Find where the given text appears and provide that cell's center as [x, y] coordinate. 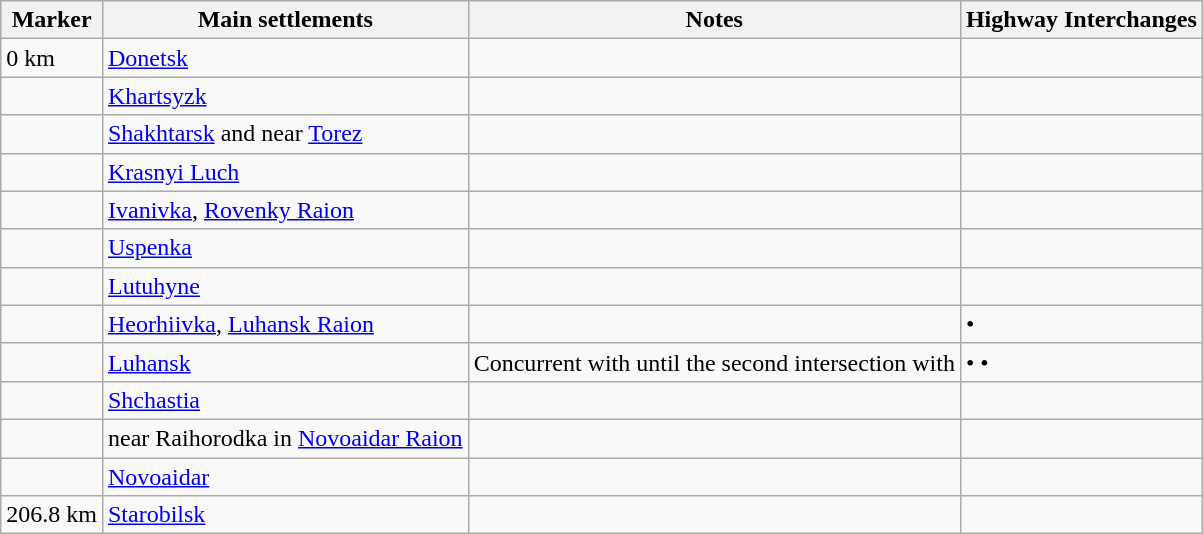
Shakhtarsk and near Torez [285, 134]
Main settlements [285, 20]
Uspenka [285, 248]
Shchastia [285, 400]
Notes [714, 20]
Ivanivka, Rovenky Raion [285, 210]
Highway Interchanges [1081, 20]
Krasnyi Luch [285, 172]
Luhansk [285, 362]
Marker [52, 20]
• • [1081, 362]
Khartsyzk [285, 96]
Lutuhyne [285, 286]
Donetsk [285, 58]
Starobilsk [285, 515]
Heorhiivka, Luhansk Raion [285, 324]
Novoaidar [285, 477]
• [1081, 324]
206.8 km [52, 515]
Concurrent with until the second intersection with [714, 362]
0 km [52, 58]
near Raihorodka in Novoaidar Raion [285, 438]
